Scan for the cell matching the given text and deliver its (X, Y) coordinate at center. 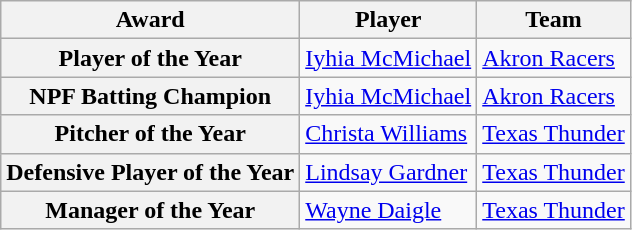
Manager of the Year (150, 210)
Pitcher of the Year (150, 134)
Player (388, 20)
Team (554, 20)
Wayne Daigle (388, 210)
NPF Batting Champion (150, 96)
Lindsay Gardner (388, 172)
Player of the Year (150, 58)
Award (150, 20)
Defensive Player of the Year (150, 172)
Christa Williams (388, 134)
